Provide the [X, Y] coordinate of the cell's center where the given text is located.  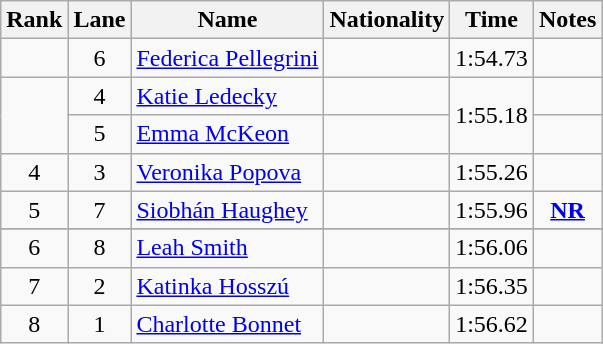
1:55.26 [492, 172]
Nationality [387, 20]
Veronika Popova [228, 172]
1:56.35 [492, 286]
1:56.62 [492, 324]
Leah Smith [228, 248]
Katie Ledecky [228, 96]
1:55.96 [492, 210]
1:55.18 [492, 115]
Federica Pellegrini [228, 58]
Name [228, 20]
Notes [567, 20]
1:54.73 [492, 58]
1:56.06 [492, 248]
Lane [100, 20]
2 [100, 286]
Siobhán Haughey [228, 210]
NR [567, 210]
Katinka Hosszú [228, 286]
1 [100, 324]
3 [100, 172]
Charlotte Bonnet [228, 324]
Emma McKeon [228, 134]
Time [492, 20]
Rank [34, 20]
